Provide the (x, y) coordinate of the cell's center where the given text is located.  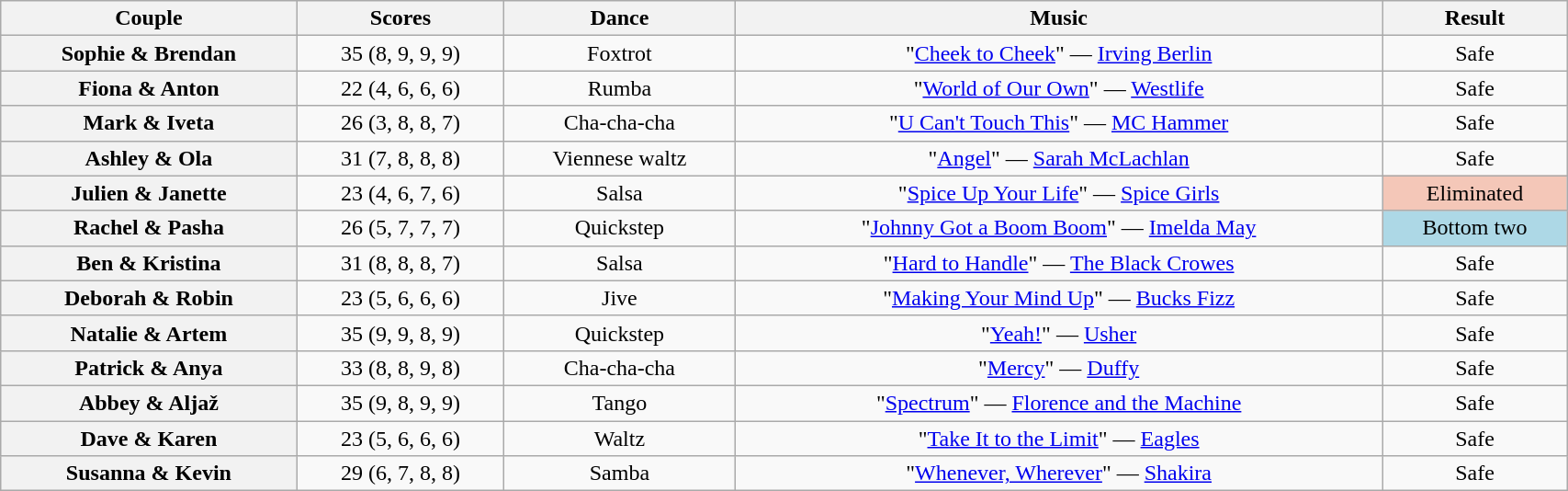
35 (9, 8, 9, 9) (400, 403)
23 (4, 6, 7, 6) (400, 193)
Patrick & Anya (149, 368)
"Angel" — Sarah McLachlan (1058, 158)
Sophie & Brendan (149, 53)
31 (8, 8, 8, 7) (400, 263)
Samba (619, 474)
Ben & Kristina (149, 263)
Rumba (619, 88)
Abbey & Aljaž (149, 403)
"Yeah!" — Usher (1058, 333)
Foxtrot (619, 53)
Deborah & Robin (149, 298)
Eliminated (1474, 193)
Julien & Janette (149, 193)
29 (6, 7, 8, 8) (400, 474)
"U Can't Touch This" — MC Hammer (1058, 123)
26 (5, 7, 7, 7) (400, 228)
Susanna & Kevin (149, 474)
Mark & Iveta (149, 123)
Rachel & Pasha (149, 228)
Scores (400, 18)
Waltz (619, 439)
Dave & Karen (149, 439)
35 (8, 9, 9, 9) (400, 53)
Bottom two (1474, 228)
33 (8, 8, 9, 8) (400, 368)
"Mercy" — Duffy (1058, 368)
Ashley & Ola (149, 158)
22 (4, 6, 6, 6) (400, 88)
"Making Your Mind Up" — Bucks Fizz (1058, 298)
Music (1058, 18)
26 (3, 8, 8, 7) (400, 123)
"Whenever, Wherever" — Shakira (1058, 474)
Jive (619, 298)
Natalie & Artem (149, 333)
"Hard to Handle" — The Black Crowes (1058, 263)
31 (7, 8, 8, 8) (400, 158)
Dance (619, 18)
Tango (619, 403)
"Cheek to Cheek" — Irving Berlin (1058, 53)
Result (1474, 18)
Fiona & Anton (149, 88)
"Spectrum" — Florence and the Machine (1058, 403)
Couple (149, 18)
Viennese waltz (619, 158)
"Take It to the Limit" — Eagles (1058, 439)
"World of Our Own" — Westlife (1058, 88)
"Johnny Got a Boom Boom" — Imelda May (1058, 228)
35 (9, 9, 8, 9) (400, 333)
"Spice Up Your Life" — Spice Girls (1058, 193)
